Scan for the cell matching the given text and deliver its [X, Y] coordinate at center. 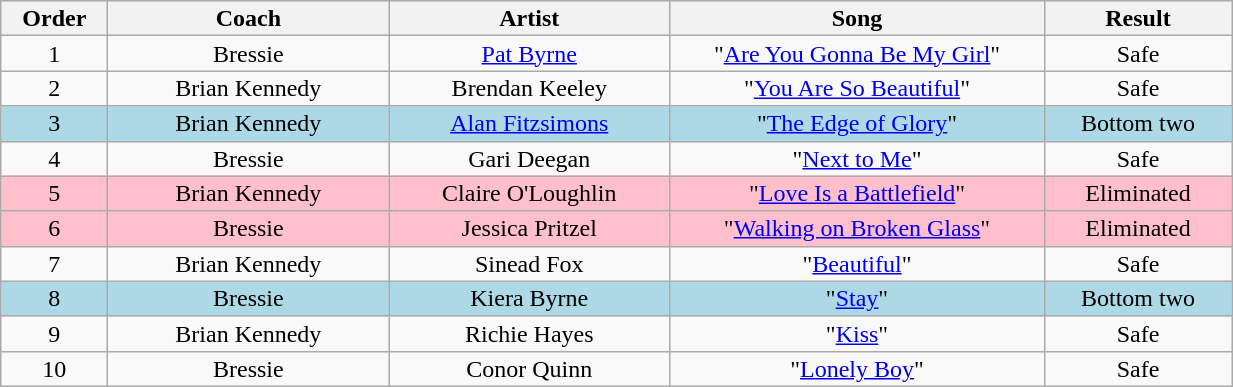
Result [1138, 18]
6 [54, 228]
Richie Hayes [530, 334]
2 [54, 88]
Jessica Pritzel [530, 228]
1 [54, 54]
"Stay" [858, 298]
"Walking on Broken Glass" [858, 228]
Gari Deegan [530, 158]
Order [54, 18]
5 [54, 194]
"Love Is a Battlefield" [858, 194]
Song [858, 18]
Alan Fitzsimons [530, 124]
Brendan Keeley [530, 88]
Coach [248, 18]
Claire O'Loughlin [530, 194]
"Next to Me" [858, 158]
7 [54, 264]
Kiera Byrne [530, 298]
"Kiss" [858, 334]
"Lonely Boy" [858, 368]
4 [54, 158]
Pat Byrne [530, 54]
"The Edge of Glory" [858, 124]
"You Are So Beautiful" [858, 88]
"Are You Gonna Be My Girl" [858, 54]
10 [54, 368]
8 [54, 298]
9 [54, 334]
Artist [530, 18]
Conor Quinn [530, 368]
Sinead Fox [530, 264]
3 [54, 124]
"Beautiful" [858, 264]
